Provide the (X, Y) coordinate of the cell's center where the given text is located.  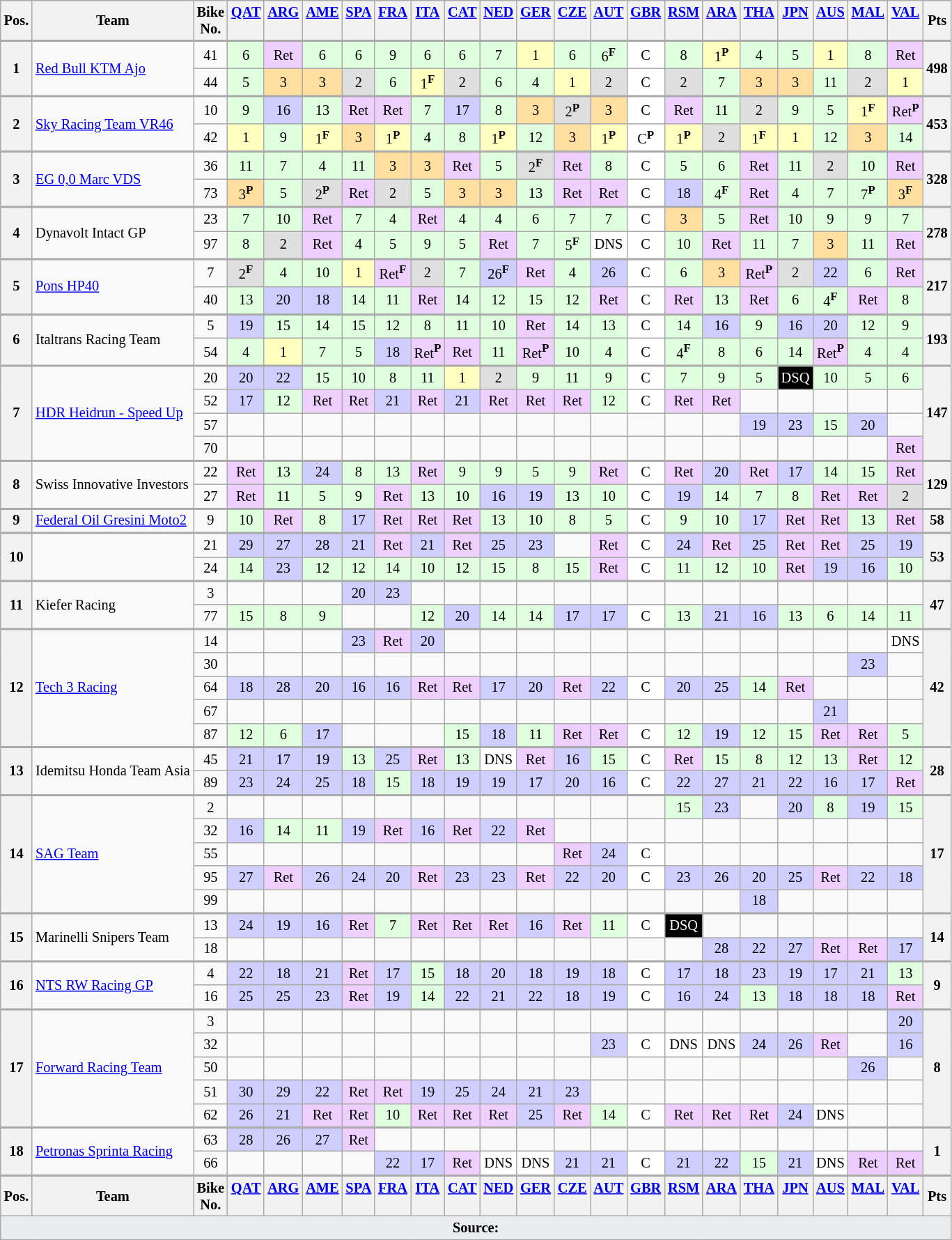
5F (572, 245)
Swiss Innovative Investors (113, 485)
EG 0,0 Marc VDS (113, 180)
328 (937, 180)
498 (937, 68)
Italtrans Racing Team (113, 339)
217 (937, 286)
66 (210, 1163)
HDR Heidrun - Speed Up (113, 413)
36 (210, 166)
453 (937, 124)
63 (210, 1139)
Federal Oil Gresini Moto2 (113, 521)
26F (499, 272)
64 (210, 688)
Source: (476, 1227)
Dynavolt Intact GP (113, 233)
97 (210, 245)
41 (210, 55)
Marinelli Snipers Team (113, 938)
Petronas Sprinta Racing (113, 1151)
58 (937, 521)
Idemitsu Honda Team Asia (113, 770)
47 (937, 605)
51 (210, 1092)
62 (210, 1115)
3P (246, 193)
147 (937, 413)
57 (210, 425)
SAG Team (113, 854)
Kiefer Racing (113, 605)
67 (210, 711)
Pons HP40 (113, 286)
Forward Racing Team (113, 1068)
70 (210, 448)
278 (937, 233)
Tech 3 Racing (113, 688)
55 (210, 854)
50 (210, 1068)
6F (609, 55)
44 (210, 82)
193 (937, 339)
45 (210, 759)
77 (210, 617)
NTS RW Racing GP (113, 985)
95 (210, 878)
Red Bull KTM Ajo (113, 68)
3F (905, 193)
RetF (393, 272)
73 (210, 193)
87 (210, 735)
54 (210, 352)
129 (937, 485)
7P (868, 193)
52 (210, 401)
53 (937, 557)
Sky Racing Team VR46 (113, 124)
40 (210, 300)
89 (210, 782)
CP (646, 138)
99 (210, 901)
